Pinpoint the cell where the given text exists, returning its (x, y) midpoint coordinate. 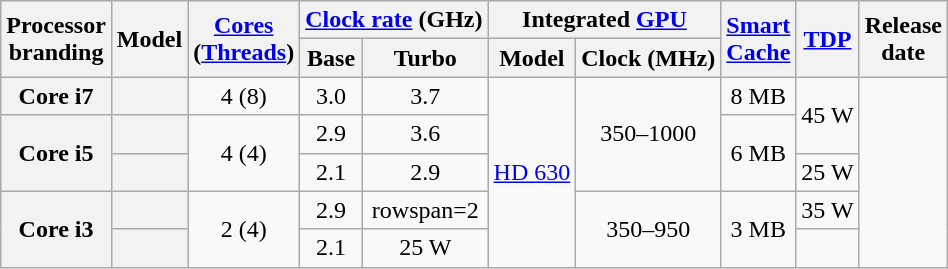
8 MB (758, 96)
Clock rate (GHz) (394, 20)
3.7 (426, 96)
3.6 (426, 134)
SmartCache (758, 39)
Core i5 (56, 153)
35 W (828, 210)
Clock (MHz) (648, 58)
6 MB (758, 153)
rowspan=2 (426, 210)
Core i7 (56, 96)
TDP (828, 39)
4 (4) (244, 153)
45 W (828, 115)
HD 630 (532, 172)
3 MB (758, 229)
350–1000 (648, 134)
Processorbranding (56, 39)
Base (332, 58)
4 (8) (244, 96)
350–950 (648, 229)
Turbo (426, 58)
Core i3 (56, 229)
Releasedate (903, 39)
Integrated GPU (604, 20)
Cores(Threads) (244, 39)
3.0 (332, 96)
2 (4) (244, 229)
